Return the (x, y) coordinate for the center point of the cell that contains the specified text.  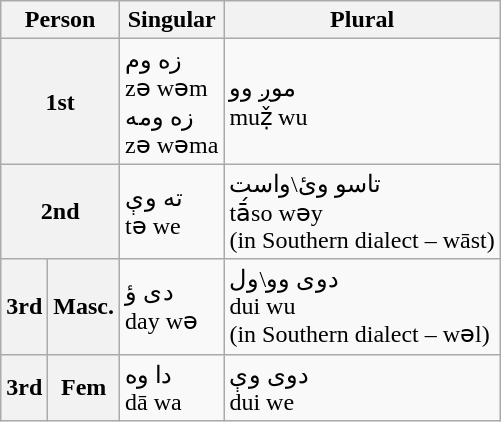
Masc. (84, 306)
دوی وو\ولdui wu(in Southern dialect – wəl) (362, 306)
تاسو وئ\واستtā́so wəy(in Southern dialect – wāst) (362, 212)
2nd (60, 212)
موږ ووmuẓ̌ wu (362, 102)
زه ومzə wəmزه ومهzə wəma (172, 102)
Person (60, 20)
دی ؤday wə (172, 306)
Fem (84, 388)
دوی وېdui we (362, 388)
Plural (362, 20)
1st (60, 102)
ته وېtə we (172, 212)
دا وهdā wa (172, 388)
Singular (172, 20)
